Determine the (X, Y) coordinate at the center of the cell enclosing the given text.  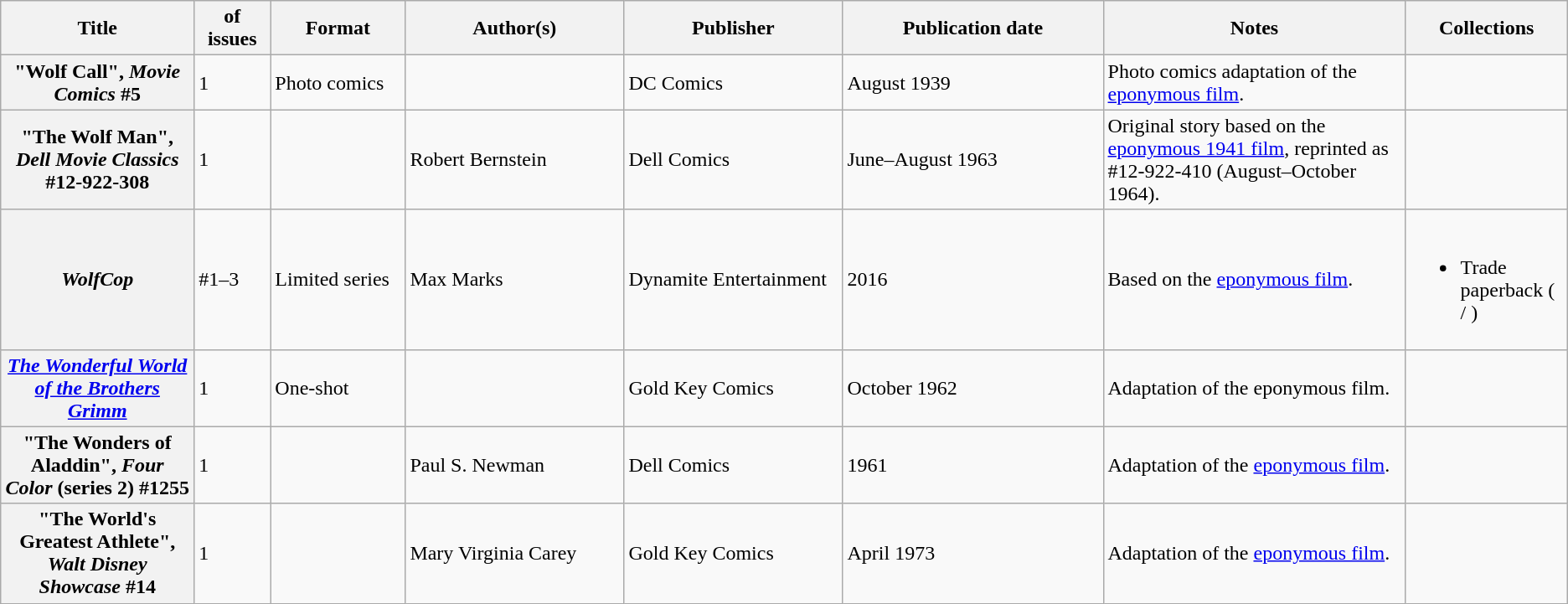
Publication date (973, 28)
One-shot (338, 388)
Limited series (338, 280)
Photo comics (338, 82)
August 1939 (973, 82)
Photo comics adaptation of the eponymous film. (1255, 82)
Collections (1486, 28)
Dynamite Entertainment (734, 280)
"The World's Greatest Athlete", Walt Disney Showcase #14 (97, 553)
of issues (233, 28)
Original story based on the eponymous 1941 film, reprinted as #12-922-410 (August–October 1964). (1255, 159)
October 1962 (973, 388)
Max Marks (514, 280)
"The Wonders of Aladdin", Four Color (series 2) #1255 (97, 465)
Mary Virginia Carey (514, 553)
2016 (973, 280)
WolfCop (97, 280)
"The Wolf Man", Dell Movie Classics #12-922-308 (97, 159)
Paul S. Newman (514, 465)
Robert Bernstein (514, 159)
DC Comics (734, 82)
June–August 1963 (973, 159)
1961 (973, 465)
Author(s) (514, 28)
Notes (1255, 28)
The Wonderful World of the Brothers Grimm (97, 388)
Title (97, 28)
Based on the eponymous film. (1255, 280)
Publisher (734, 28)
Format (338, 28)
#1–3 (233, 280)
"Wolf Call", Movie Comics #5 (97, 82)
Trade paperback ( / ) (1486, 280)
April 1973 (973, 553)
